Return [X, Y] of the center of cell containing provided text 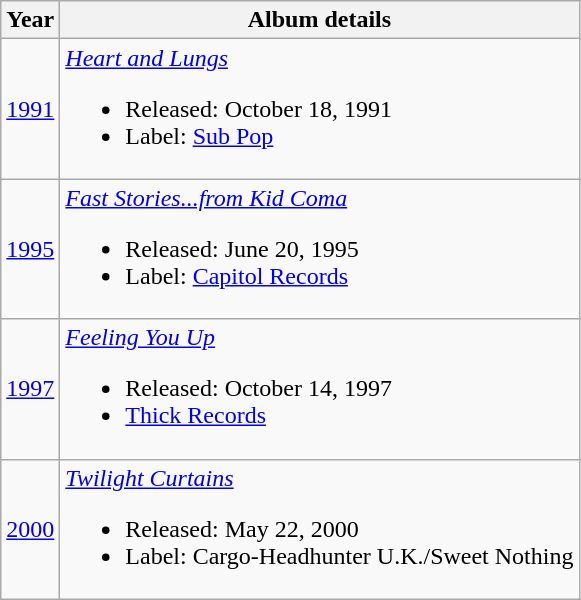
Album details [320, 20]
Heart and LungsReleased: October 18, 1991Label: Sub Pop [320, 109]
Feeling You UpReleased: October 14, 1997Thick Records [320, 389]
1997 [30, 389]
2000 [30, 529]
1991 [30, 109]
1995 [30, 249]
Fast Stories...from Kid ComaReleased: June 20, 1995Label: Capitol Records [320, 249]
Twilight CurtainsReleased: May 22, 2000Label: Cargo-Headhunter U.K./Sweet Nothing [320, 529]
Year [30, 20]
